Provide the [X, Y] coordinate of the cell's center where the given text is located.  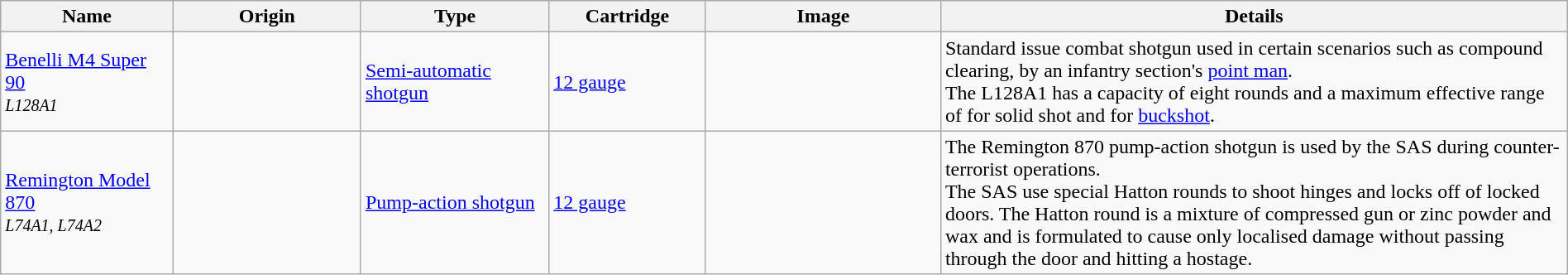
Semi-automatic shotgun [455, 81]
Details [1254, 17]
Remington Model 870L74A1, L74A2 [87, 202]
Origin [266, 17]
Image [823, 17]
Cartridge [627, 17]
Benelli M4 Super 90L128A1 [87, 81]
Name [87, 17]
Pump-action shotgun [455, 202]
Type [455, 17]
